Return (x, y) of the center of cell containing provided text 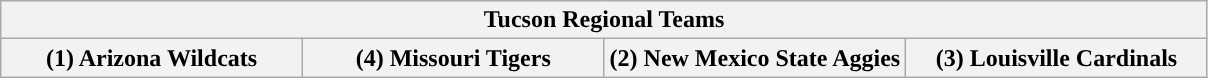
Tucson Regional Teams (604, 20)
(2) New Mexico State Aggies (755, 58)
(3) Louisville Cardinals (1057, 58)
(1) Arizona Wildcats (152, 58)
(4) Missouri Tigers (453, 58)
